Return [x, y] of the center of cell containing provided text 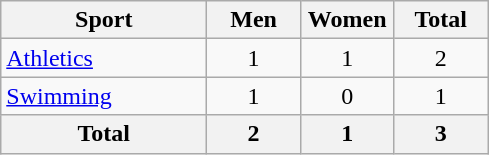
Women [347, 20]
0 [347, 96]
Athletics [104, 58]
3 [441, 134]
Men [254, 20]
Sport [104, 20]
Swimming [104, 96]
